Locate the cell with the specified text and output its (X, Y) center coordinate. 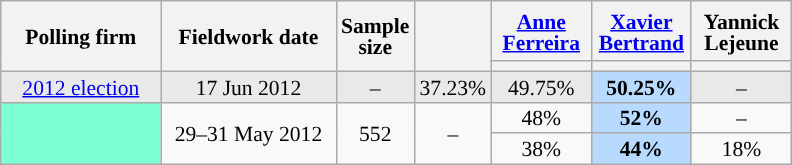
48% (541, 118)
49.75% (541, 86)
38% (541, 150)
17 Jun 2012 (248, 86)
50.25% (641, 86)
Polling firm (81, 36)
Xavier Bertrand (641, 31)
Samplesize (375, 36)
18% (741, 150)
2012 election (81, 86)
37.23% (452, 86)
44% (641, 150)
29–31 May 2012 (248, 133)
Fieldwork date (248, 36)
Anne Ferreira (541, 31)
52% (641, 118)
Yannick Lejeune (741, 31)
552 (375, 133)
